From the cell containing the given text, extract its center point as [X, Y] coordinate. 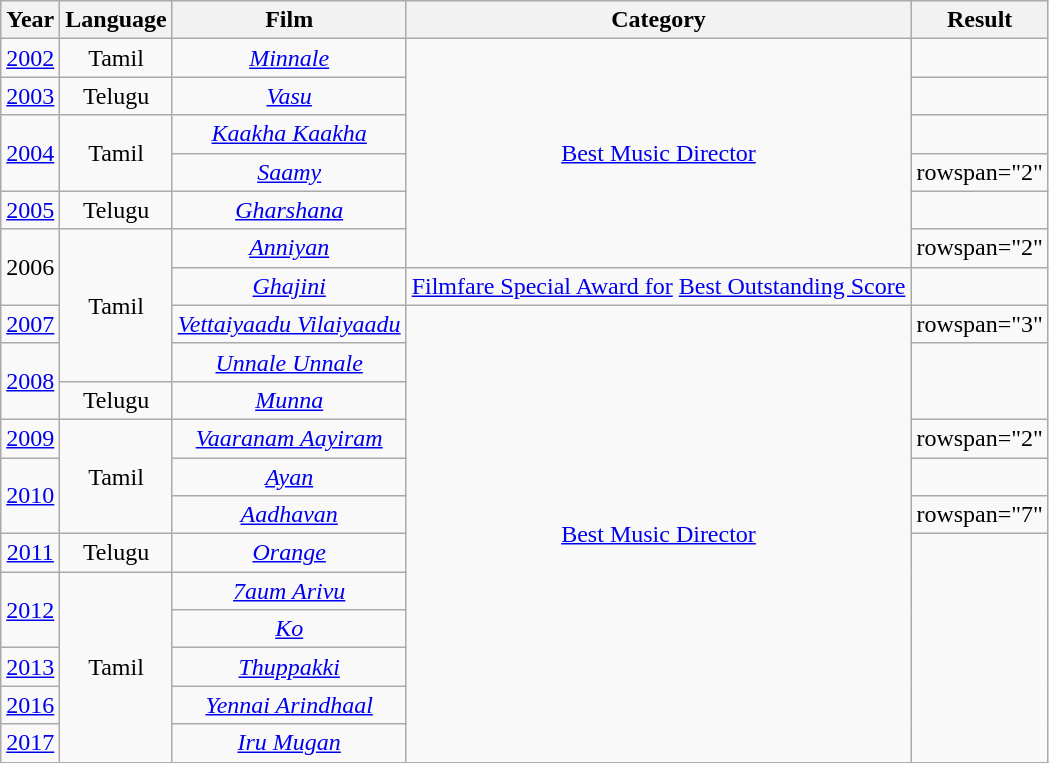
Category [658, 20]
Gharshana [289, 210]
Ayan [289, 477]
Munna [289, 400]
Yennai Arindhaal [289, 705]
Vasu [289, 96]
Iru Mugan [289, 743]
Aadhavan [289, 515]
Filmfare Special Award for Best Outstanding Score [658, 286]
2002 [30, 58]
Kaakha Kaakha [289, 134]
Ko [289, 629]
Vettaiyaadu Vilaiyaadu [289, 324]
Vaaranam Aayiram [289, 438]
2011 [30, 553]
Year [30, 20]
2010 [30, 496]
2007 [30, 324]
Language [116, 20]
2013 [30, 667]
2008 [30, 381]
Unnale Unnale [289, 362]
rowspan="3" [980, 324]
Thuppakki [289, 667]
2006 [30, 267]
Result [980, 20]
2003 [30, 96]
2005 [30, 210]
Ghajini [289, 286]
rowspan="7" [980, 515]
Orange [289, 553]
Film [289, 20]
2004 [30, 153]
Saamy [289, 172]
2012 [30, 610]
Minnale [289, 58]
7aum Arivu [289, 591]
2017 [30, 743]
2016 [30, 705]
Anniyan [289, 248]
2009 [30, 438]
